From the cell containing the given text, extract its center point as (x, y) coordinate. 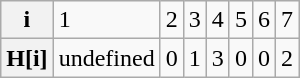
5 (240, 20)
H[i] (27, 58)
i (27, 20)
4 (218, 20)
6 (264, 20)
undefined (106, 58)
7 (286, 20)
